From the cell containing the given text, extract its center point as [X, Y] coordinate. 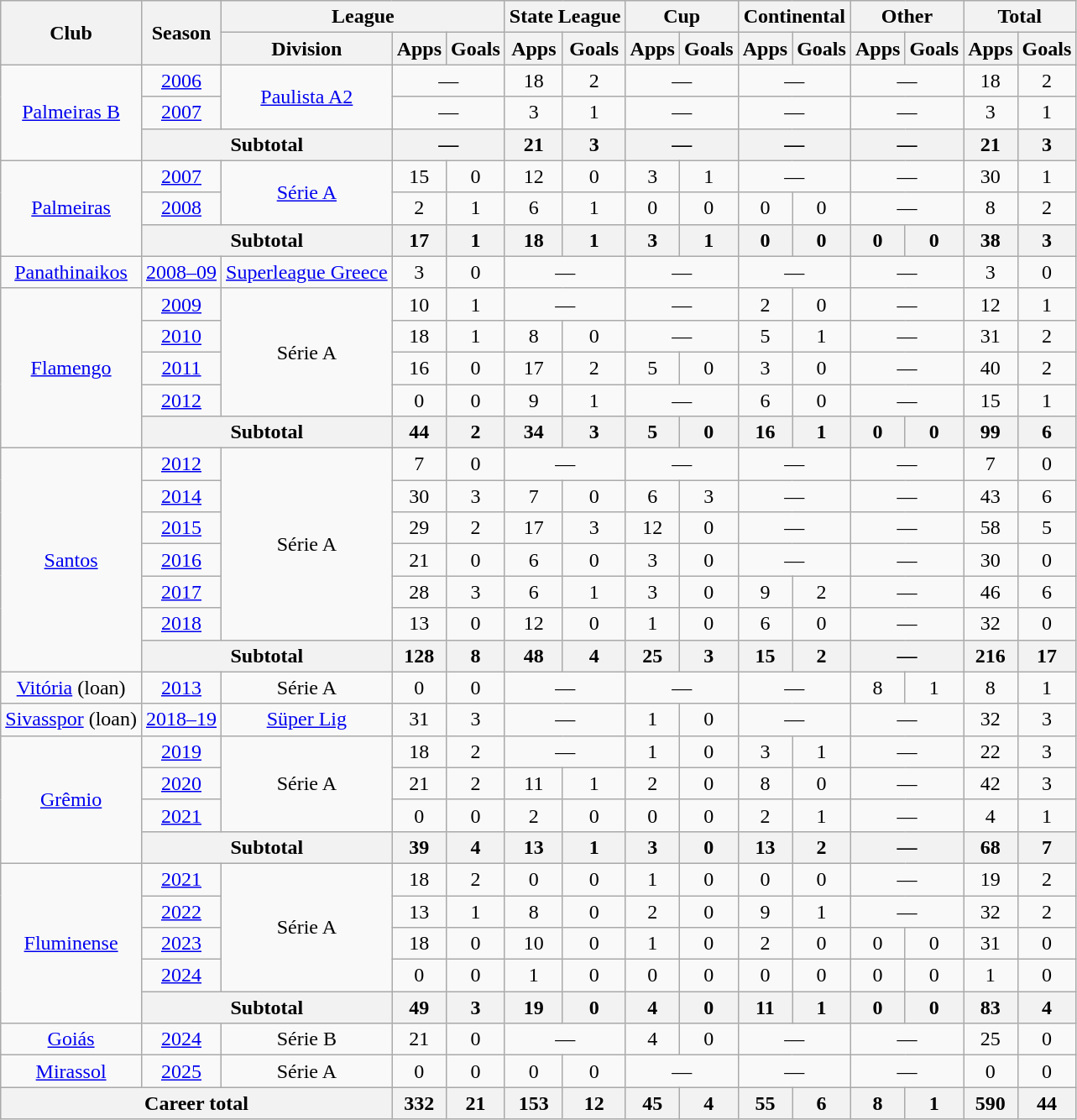
Mirassol [71, 1071]
99 [991, 432]
2023 [181, 944]
Superleague Greece [307, 272]
Total [1020, 17]
2016 [181, 560]
55 [765, 1103]
Grêmio [71, 799]
22 [991, 751]
2025 [181, 1071]
Flamengo [71, 368]
216 [991, 656]
Série B [307, 1039]
Continental [794, 17]
2013 [181, 688]
38 [991, 240]
2008–09 [181, 272]
2022 [181, 911]
2019 [181, 751]
Palmeiras B [71, 113]
2006 [181, 81]
Palmeiras [71, 208]
League [363, 17]
46 [991, 592]
2018 [181, 624]
Goiás [71, 1039]
Cup [682, 17]
Fluminense [71, 943]
590 [991, 1103]
Division [307, 49]
Career total [196, 1103]
Club [71, 33]
28 [419, 592]
58 [991, 528]
43 [991, 496]
332 [419, 1103]
2009 [181, 304]
34 [534, 432]
Other [907, 17]
Santos [71, 560]
2010 [181, 336]
Paulista A2 [307, 97]
2017 [181, 592]
2014 [181, 496]
State League [565, 17]
42 [991, 783]
Süper Lig [307, 720]
128 [419, 656]
2018–19 [181, 720]
29 [419, 528]
83 [991, 1007]
2008 [181, 208]
2015 [181, 528]
2020 [181, 783]
Vitória (loan) [71, 688]
Season [181, 33]
Panathinaikos [71, 272]
45 [652, 1103]
2011 [181, 368]
68 [991, 847]
40 [991, 368]
49 [419, 1007]
48 [534, 656]
Sivasspor (loan) [71, 720]
39 [419, 847]
153 [534, 1103]
